From the cell containing the given text, extract its center point as (X, Y) coordinate. 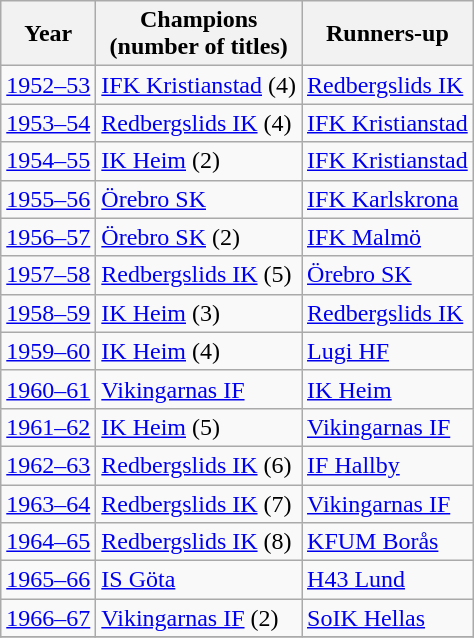
SoIK Hellas (388, 618)
Vikingarnas IF (2) (199, 618)
1959–60 (48, 351)
1953–54 (48, 123)
1955–56 (48, 199)
Runners-up (388, 34)
KFUM Borås (388, 542)
Lugi HF (388, 351)
Redbergslids IK (4) (199, 123)
IK Heim (388, 389)
1958–59 (48, 313)
H43 Lund (388, 580)
Redbergslids IK (7) (199, 503)
1966–67 (48, 618)
IFK Karlskrona (388, 199)
Örebro SK (2) (199, 237)
Year (48, 34)
IS Göta (199, 580)
IK Heim (2) (199, 161)
IFK Kristianstad (4) (199, 85)
1954–55 (48, 161)
IK Heim (4) (199, 351)
IFK Malmö (388, 237)
Redbergslids IK (8) (199, 542)
1964–65 (48, 542)
1957–58 (48, 275)
Champions(number of titles) (199, 34)
1963–64 (48, 503)
1965–66 (48, 580)
Redbergslids IK (6) (199, 465)
1952–53 (48, 85)
IK Heim (3) (199, 313)
1960–61 (48, 389)
IK Heim (5) (199, 427)
1962–63 (48, 465)
1956–57 (48, 237)
IF Hallby (388, 465)
1961–62 (48, 427)
Redbergslids IK (5) (199, 275)
